For the text-containing cell, return its midpoint in (x, y) coordinate format. 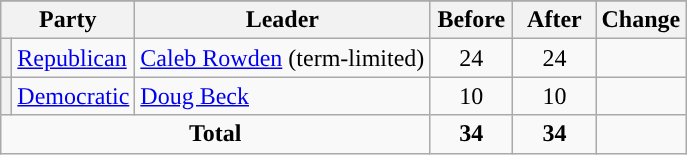
Leader (282, 20)
Total (216, 134)
Before (472, 20)
Republican (74, 58)
Doug Beck (282, 96)
Change (641, 20)
Party (68, 20)
After (554, 20)
Democratic (74, 96)
Caleb Rowden (term-limited) (282, 58)
